Capture the cell that displays the provided text and extract its [X, Y] central coordinate. 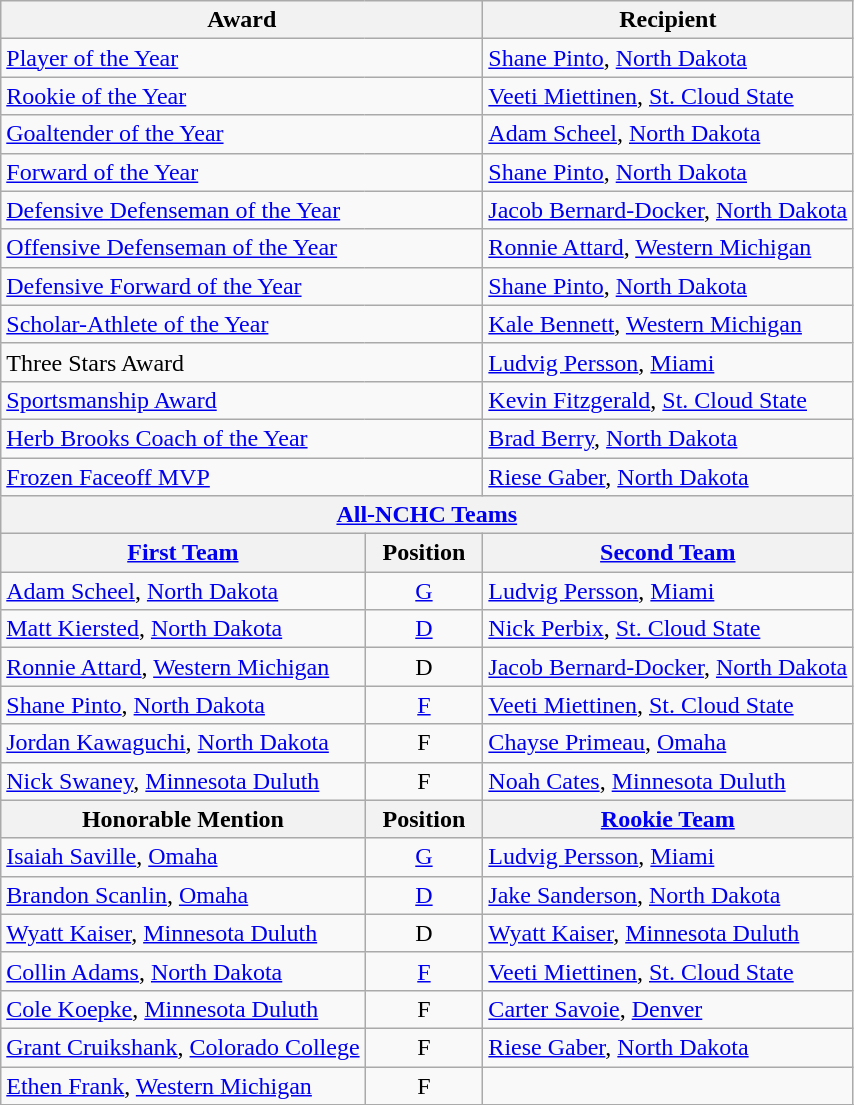
Jordan Kawaguchi, North Dakota [183, 743]
Nick Swaney, Minnesota Duluth [183, 781]
First Team [183, 553]
Noah Cates, Minnesota Duluth [668, 781]
Brandon Scanlin, Omaha [183, 895]
Collin Adams, North Dakota [183, 971]
Goaltender of the Year [242, 134]
Chayse Primeau, Omaha [668, 743]
Carter Savoie, Denver [668, 1009]
Herb Brooks Coach of the Year [242, 438]
Player of the Year [242, 58]
Three Stars Award [242, 362]
Offensive Defenseman of the Year [242, 248]
Kale Bennett, Western Michigan [668, 324]
All-NCHC Teams [427, 515]
Recipient [668, 20]
Rookie Team [668, 819]
Scholar-Athlete of the Year [242, 324]
Sportsmanship Award [242, 400]
Honorable Mention [183, 819]
Matt Kiersted, North Dakota [183, 629]
Ethen Frank, Western Michigan [183, 1085]
Brad Berry, North Dakota [668, 438]
Nick Perbix, St. Cloud State [668, 629]
Defensive Defenseman of the Year [242, 210]
Forward of the Year [242, 172]
Frozen Faceoff MVP [242, 477]
Isaiah Saville, Omaha [183, 857]
Jake Sanderson, North Dakota [668, 895]
Award [242, 20]
Cole Koepke, Minnesota Duluth [183, 1009]
Second Team [668, 553]
Kevin Fitzgerald, St. Cloud State [668, 400]
Rookie of the Year [242, 96]
Grant Cruikshank, Colorado College [183, 1047]
Defensive Forward of the Year [242, 286]
